For the text-containing cell, return its midpoint in (x, y) coordinate format. 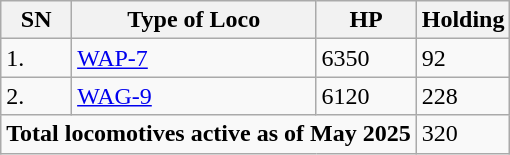
WAP-7 (194, 58)
92 (463, 58)
Holding (463, 20)
2. (36, 96)
320 (463, 134)
228 (463, 96)
SN (36, 20)
HP (366, 20)
Total locomotives active as of May 2025 (208, 134)
6120 (366, 96)
WAG-9 (194, 96)
6350 (366, 58)
Type of Loco (194, 20)
1. (36, 58)
